Locate the cell with the specified text and output its (x, y) center coordinate. 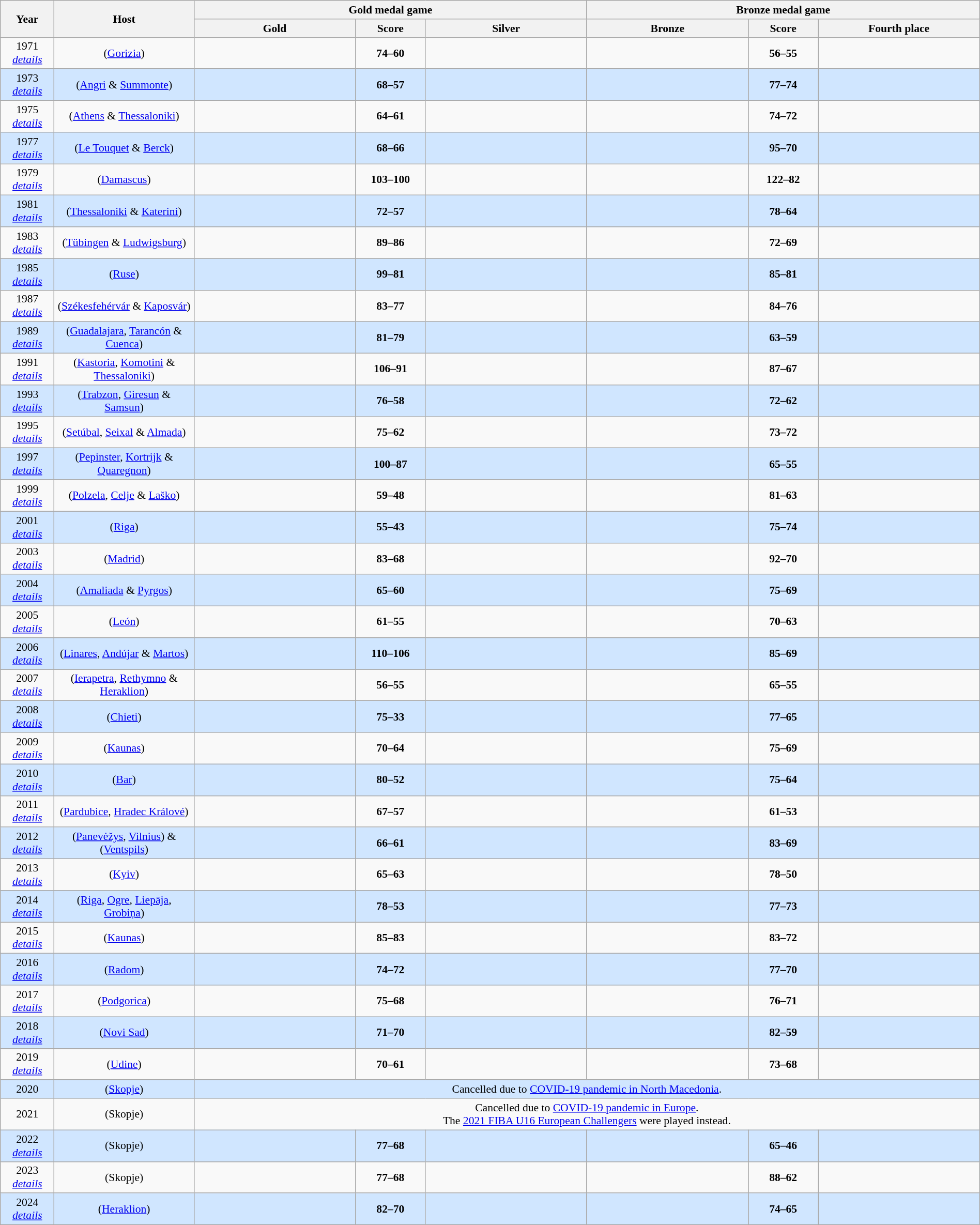
70–64 (391, 748)
(Linares, Andújar & Martos) (124, 653)
(Angri & Summonte) (124, 85)
(Le Touquet & Berck) (124, 148)
75–62 (391, 432)
(Setúbal, Seixal & Almada) (124, 432)
1985details (27, 274)
67–57 (391, 811)
1999details (27, 495)
Bronze (667, 28)
2005details (27, 622)
122–82 (784, 180)
1975details (27, 117)
81–63 (784, 495)
1993details (27, 401)
74–65 (784, 1209)
73–68 (784, 1064)
2018details (27, 1033)
(Amaliada & Pyrgos) (124, 590)
(Podgorica) (124, 1001)
(Novi Sad) (124, 1033)
(León) (124, 622)
1995details (27, 432)
(Thessaloniki & Katerini) (124, 211)
2006details (27, 653)
1977details (27, 148)
(Trabzon, Giresun & Samsun) (124, 401)
68–66 (391, 148)
75–33 (391, 716)
1991details (27, 369)
61–55 (391, 622)
72–57 (391, 211)
(Kyiv) (124, 875)
(Tübingen & Ludwigsburg) (124, 243)
61–53 (784, 811)
2010details (27, 779)
2015details (27, 938)
85–81 (784, 274)
89–86 (391, 243)
72–69 (784, 243)
1983details (27, 243)
81–79 (391, 338)
95–70 (784, 148)
1987details (27, 306)
2020 (27, 1090)
83–77 (391, 306)
1997details (27, 464)
65–60 (391, 590)
75–68 (391, 1001)
2007details (27, 685)
Fourth place (899, 28)
2004details (27, 590)
59–48 (391, 495)
2021 (27, 1114)
(Chieti) (124, 716)
64–61 (391, 117)
73–72 (784, 432)
Cancelled due to COVID-19 pandemic in North Macedonia. (587, 1090)
83–72 (784, 938)
2013details (27, 875)
99–81 (391, 274)
82–70 (391, 1209)
(Udine) (124, 1064)
Gold (274, 28)
1971details (27, 53)
(Madrid) (124, 558)
(Ruse) (124, 274)
2016details (27, 970)
(Damascus) (124, 180)
78–53 (391, 907)
77–65 (784, 716)
72–62 (784, 401)
74–60 (391, 53)
2019details (27, 1064)
75–74 (784, 527)
85–69 (784, 653)
80–52 (391, 779)
2003details (27, 558)
78–50 (784, 875)
106–91 (391, 369)
(Bar) (124, 779)
100–87 (391, 464)
2012details (27, 844)
2023details (27, 1177)
(Guadalajara, Tarancón & Cuenca) (124, 338)
(Athens & Thessaloniki) (124, 117)
77–74 (784, 85)
77–73 (784, 907)
70–61 (391, 1064)
2011details (27, 811)
68–57 (391, 85)
63–59 (784, 338)
77–70 (784, 970)
2001details (27, 527)
1989details (27, 338)
2017details (27, 1001)
71–70 (391, 1033)
87–67 (784, 369)
2008details (27, 716)
85–83 (391, 938)
(Kastoria, Komotini & Thessaloniki) (124, 369)
2009details (27, 748)
78–64 (784, 211)
Silver (506, 28)
82–59 (784, 1033)
Year (27, 19)
(Panevėžys, Vilnius) & (Ventspils) (124, 844)
84–76 (784, 306)
Bronze medal game (783, 10)
65–63 (391, 875)
65–46 (784, 1145)
(Pepinster, Kortrijk & Quaregnon) (124, 464)
76–71 (784, 1001)
(Heraklion) (124, 1209)
92–70 (784, 558)
75–64 (784, 779)
Host (124, 19)
70–63 (784, 622)
2022details (27, 1145)
1979details (27, 180)
Gold medal game (390, 10)
(Riga, Ogre, Liepāja, Grobiņa) (124, 907)
(Polzela, Celje & Laško) (124, 495)
1981details (27, 211)
(Ierapetra, Rethymno & Heraklion) (124, 685)
103–100 (391, 180)
(Gorizia) (124, 53)
1973details (27, 85)
83–68 (391, 558)
(Riga) (124, 527)
110–106 (391, 653)
55–43 (391, 527)
83–69 (784, 844)
2024details (27, 1209)
66–61 (391, 844)
76–58 (391, 401)
2014details (27, 907)
(Pardubice, Hradec Králové) (124, 811)
(Radom) (124, 970)
88–62 (784, 1177)
(Székesfehérvár & Kaposvár) (124, 306)
Cancelled due to COVID-19 pandemic in Europe.The 2021 FIBA U16 European Challengers were played instead. (587, 1114)
